Determine the (x, y) coordinate at the center of the cell enclosing the given text.  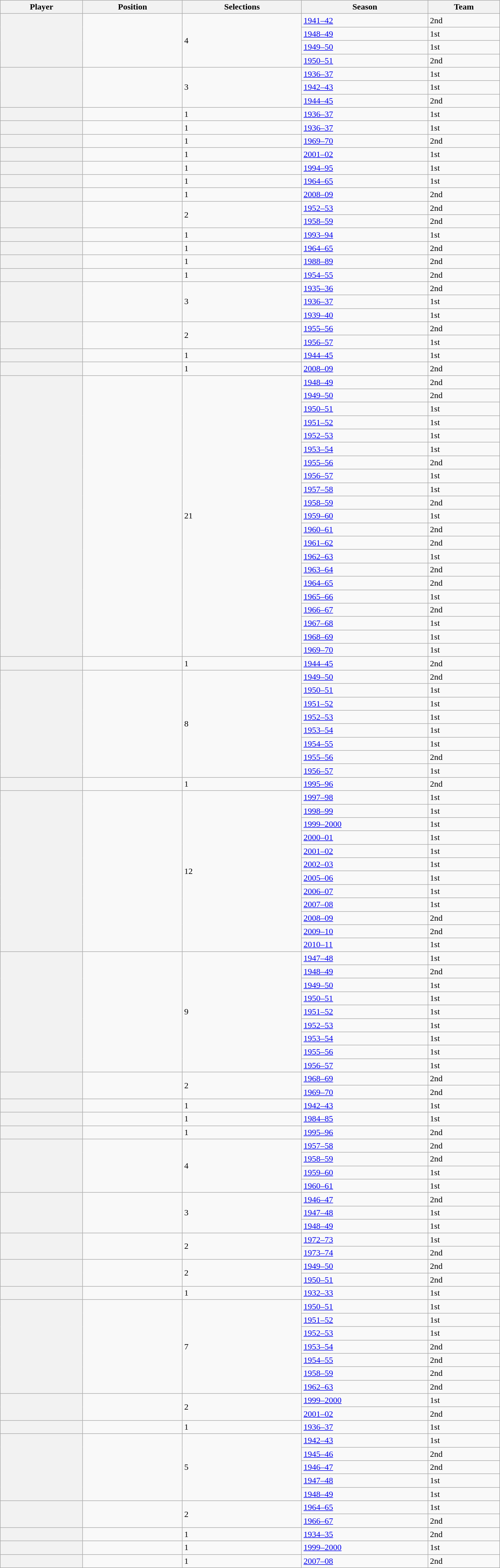
5 (242, 1467)
Player (41, 7)
2010–11 (365, 945)
1972–73 (365, 1239)
2009–10 (365, 931)
1935–36 (365, 288)
1997–98 (365, 797)
1998–99 (365, 811)
1994–95 (365, 168)
1967–68 (365, 623)
1988–89 (365, 262)
1939–40 (365, 315)
21 (242, 516)
1934–35 (365, 1534)
2005–06 (365, 878)
1984–85 (365, 1119)
Team (464, 7)
1973–74 (365, 1253)
1965–66 (365, 597)
7 (242, 1347)
8 (242, 724)
Position (132, 7)
Selections (242, 7)
1993–94 (365, 235)
1961–62 (365, 543)
1941–42 (365, 20)
12 (242, 871)
2006–07 (365, 891)
2000–01 (365, 838)
1945–46 (365, 1454)
1932–33 (365, 1293)
9 (242, 1012)
Season (365, 7)
1963–64 (365, 569)
2002–03 (365, 864)
